Provide the [x, y] coordinate of the cell's center where the given text is located.  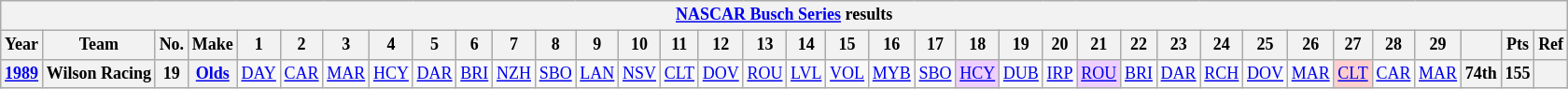
12 [721, 45]
MYB [891, 73]
Pts [1518, 45]
2 [301, 45]
RCH [1222, 73]
18 [978, 45]
NZH [514, 73]
11 [679, 45]
1989 [22, 73]
DUB [1021, 73]
Team [99, 45]
DAY [259, 73]
VOL [847, 73]
NSV [640, 73]
3 [346, 45]
4 [392, 45]
Make [213, 45]
21 [1099, 45]
22 [1139, 45]
155 [1518, 73]
27 [1353, 45]
Ref [1551, 45]
NASCAR Busch Series results [784, 15]
Olds [213, 73]
7 [514, 45]
LVL [806, 73]
15 [847, 45]
LAN [597, 73]
8 [555, 45]
23 [1178, 45]
26 [1310, 45]
29 [1438, 45]
28 [1393, 45]
14 [806, 45]
5 [435, 45]
IRP [1060, 73]
16 [891, 45]
17 [935, 45]
20 [1060, 45]
24 [1222, 45]
74th [1480, 73]
10 [640, 45]
6 [474, 45]
13 [765, 45]
9 [597, 45]
25 [1266, 45]
Wilson Racing [99, 73]
Year [22, 45]
1 [259, 45]
No. [172, 45]
